Pinpoint the cell where the given text exists, returning its (X, Y) midpoint coordinate. 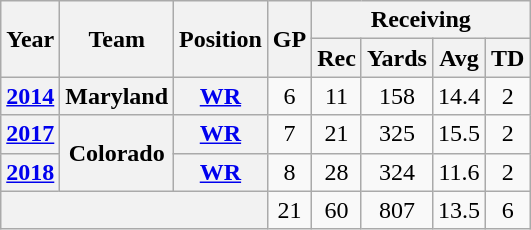
Rec (337, 58)
13.5 (458, 210)
2018 (30, 172)
Maryland (117, 96)
Team (117, 39)
11 (337, 96)
11.6 (458, 172)
807 (396, 210)
7 (289, 134)
158 (396, 96)
2014 (30, 96)
324 (396, 172)
TD (508, 58)
Avg (458, 58)
GP (289, 39)
60 (337, 210)
28 (337, 172)
Receiving (421, 20)
2017 (30, 134)
Position (221, 39)
Colorado (117, 153)
8 (289, 172)
325 (396, 134)
15.5 (458, 134)
Year (30, 39)
14.4 (458, 96)
Yards (396, 58)
